Scan for the cell matching the given text and deliver its (x, y) coordinate at center. 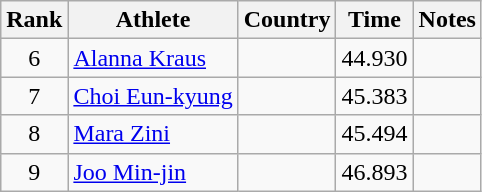
Joo Min-jin (153, 172)
Choi Eun-kyung (153, 96)
8 (34, 134)
Rank (34, 20)
6 (34, 58)
Time (374, 20)
Alanna Kraus (153, 58)
Notes (447, 20)
45.494 (374, 134)
Athlete (153, 20)
46.893 (374, 172)
Country (287, 20)
Mara Zini (153, 134)
45.383 (374, 96)
9 (34, 172)
44.930 (374, 58)
7 (34, 96)
